From the cell containing the given text, extract its center point as [x, y] coordinate. 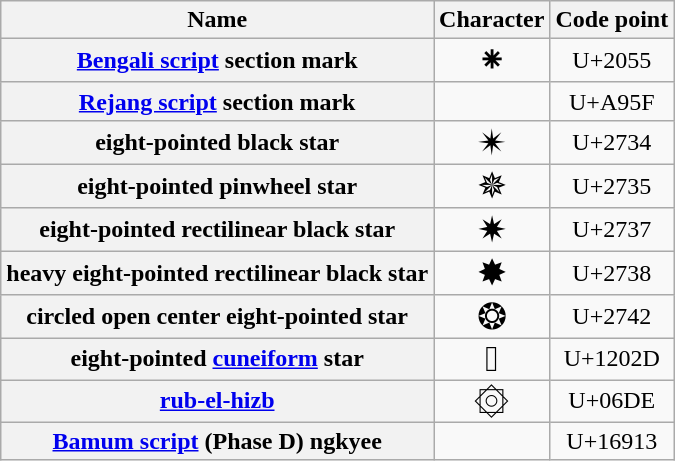
U+16913 [612, 441]
U+2742 [612, 316]
U+1202D [612, 359]
✷ [492, 229]
eight-pointed rectilinear black star [218, 229]
✸ [492, 273]
✵ [492, 186]
𒀭 [492, 359]
eight-pointed black star [218, 142]
❂ [492, 316]
heavy eight-pointed rectilinear black star [218, 273]
⁕ [492, 61]
rub-el-hizb [218, 401]
Character [492, 20]
U+06DE [612, 401]
Name [218, 20]
U+2738 [612, 273]
U+2734 [612, 142]
U+2735 [612, 186]
U+2055 [612, 61]
Bengali script section mark [218, 61]
Rejang script section mark [218, 101]
۞ [492, 401]
eight-pointed pinwheel star [218, 186]
Bamum script (Phase D) ngkyee [218, 441]
circled open center eight-pointed star [218, 316]
✴ [492, 142]
Code point [612, 20]
eight-pointed cuneiform star [218, 359]
U+2737 [612, 229]
U+A95F [612, 101]
